Identify which cell holds the provided text, then report its [X, Y] central coordinate. 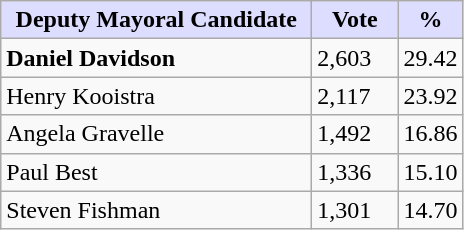
Steven Fishman [156, 210]
% [430, 20]
Angela Gravelle [156, 134]
Daniel Davidson [156, 58]
Deputy Mayoral Candidate [156, 20]
2,117 [355, 96]
Henry Kooistra [156, 96]
1,301 [355, 210]
Vote [355, 20]
16.86 [430, 134]
Paul Best [156, 172]
15.10 [430, 172]
14.70 [430, 210]
23.92 [430, 96]
2,603 [355, 58]
1,492 [355, 134]
1,336 [355, 172]
29.42 [430, 58]
